For the text-containing cell, return its midpoint in (X, Y) coordinate format. 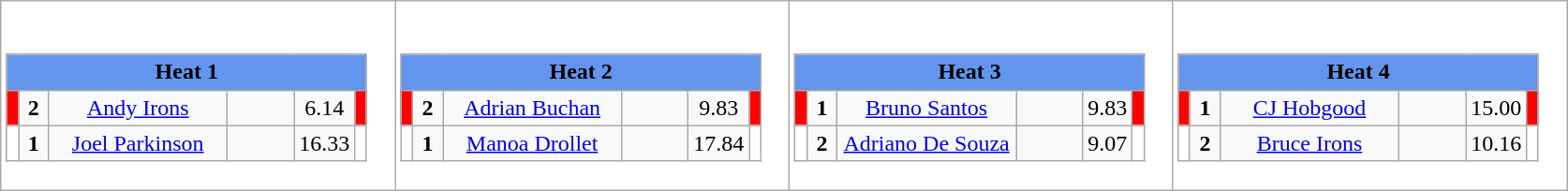
Heat 2 (581, 72)
10.16 (1497, 143)
16.33 (324, 143)
17.84 (719, 143)
CJ Hobgood (1309, 108)
Heat 2 2 Adrian Buchan 9.83 1 Manoa Drollet 17.84 (592, 95)
Joel Parkinson (139, 143)
Andy Irons (139, 108)
Adriano De Souza (927, 143)
Heat 1 2 Andy Irons 6.14 1 Joel Parkinson 16.33 (199, 95)
9.07 (1107, 143)
Bruce Irons (1309, 143)
6.14 (324, 108)
Heat 4 (1358, 72)
Adrian Buchan (532, 108)
Bruno Santos (927, 108)
Heat 3 1 Bruno Santos 9.83 2 Adriano De Souza 9.07 (982, 95)
Heat 1 (186, 72)
Manoa Drollet (532, 143)
Heat 4 1 CJ Hobgood 15.00 2 Bruce Irons 10.16 (1369, 95)
Heat 3 (969, 72)
15.00 (1497, 108)
